From the cell containing the given text, extract its center point as (x, y) coordinate. 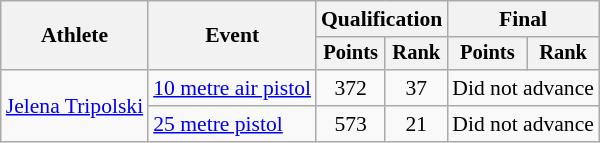
25 metre pistol (232, 124)
Qualification (382, 19)
37 (416, 88)
Athlete (74, 36)
372 (350, 88)
Jelena Tripolski (74, 106)
573 (350, 124)
10 metre air pistol (232, 88)
Event (232, 36)
21 (416, 124)
Final (523, 19)
